Scan for the cell matching the given text and deliver its (X, Y) coordinate at center. 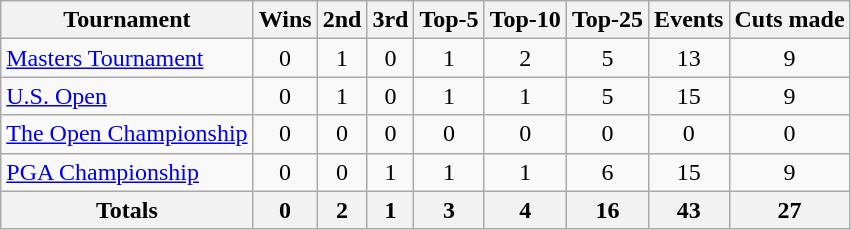
PGA Championship (127, 172)
Top-25 (607, 20)
Totals (127, 210)
U.S. Open (127, 96)
Wins (285, 20)
4 (525, 210)
Top-10 (525, 20)
2nd (342, 20)
Tournament (127, 20)
Masters Tournament (127, 58)
27 (790, 210)
16 (607, 210)
3 (449, 210)
13 (689, 58)
The Open Championship (127, 134)
Events (689, 20)
Cuts made (790, 20)
43 (689, 210)
6 (607, 172)
3rd (390, 20)
Top-5 (449, 20)
